Extract the (X, Y) coordinate from the center of the cell holding the provided text.  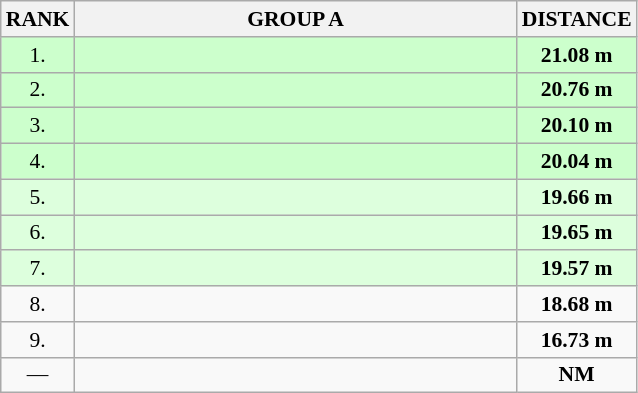
19.66 m (577, 197)
18.68 m (577, 304)
4. (38, 162)
9. (38, 340)
8. (38, 304)
5. (38, 197)
20.04 m (577, 162)
NM (577, 375)
DISTANCE (577, 19)
20.10 m (577, 126)
RANK (38, 19)
2. (38, 90)
21.08 m (577, 55)
3. (38, 126)
20.76 m (577, 90)
— (38, 375)
GROUP A (295, 19)
16.73 m (577, 340)
1. (38, 55)
7. (38, 269)
19.65 m (577, 233)
6. (38, 233)
19.57 m (577, 269)
